Locate the cell with the specified text and output its [x, y] center coordinate. 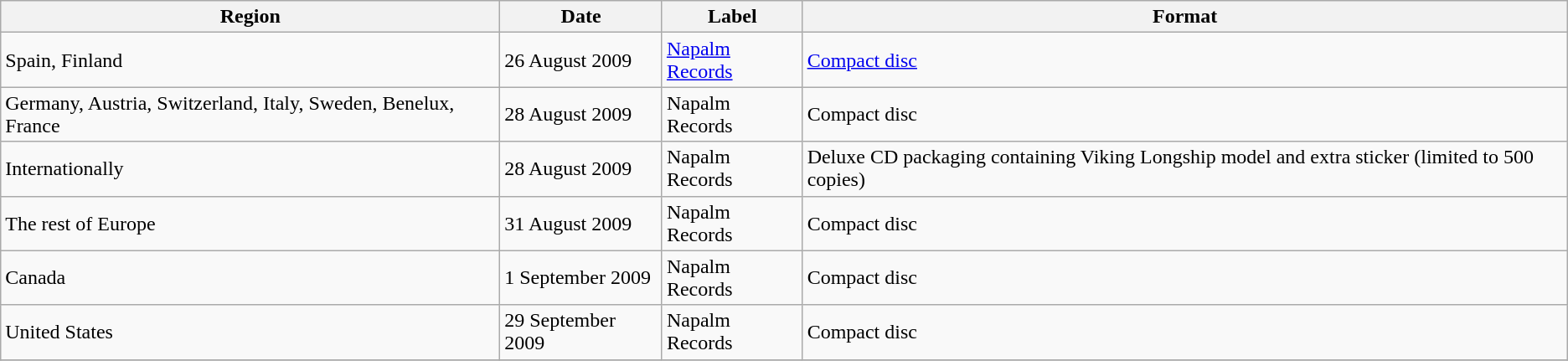
1 September 2009 [581, 278]
Spain, Finland [250, 60]
Region [250, 17]
Canada [250, 278]
The rest of Europe [250, 223]
Deluxe CD packaging containing Viking Longship model and extra sticker (limited to 500 copies) [1184, 169]
United States [250, 332]
26 August 2009 [581, 60]
31 August 2009 [581, 223]
29 September 2009 [581, 332]
Date [581, 17]
Format [1184, 17]
Germany, Austria, Switzerland, Italy, Sweden, Benelux, France [250, 114]
Internationally [250, 169]
Label [732, 17]
